For the text-containing cell, return its midpoint in [x, y] coordinate format. 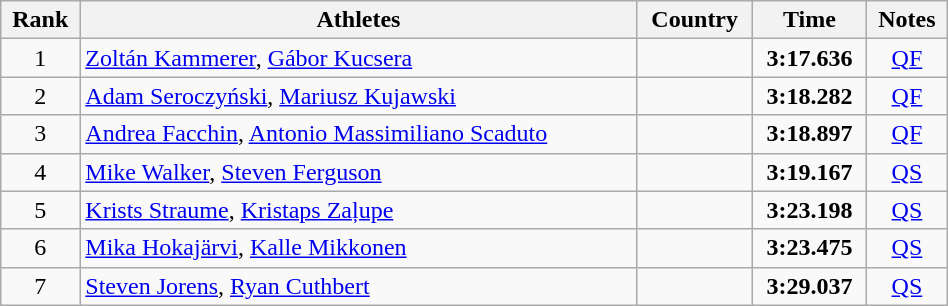
1 [40, 58]
Adam Seroczyński, Mariusz Kujawski [358, 96]
Andrea Facchin, Antonio Massimiliano Scaduto [358, 134]
Mike Walker, Steven Ferguson [358, 172]
3:23.475 [809, 248]
3:23.198 [809, 210]
3:29.037 [809, 286]
Country [694, 20]
4 [40, 172]
Athletes [358, 20]
3:18.897 [809, 134]
Steven Jorens, Ryan Cuthbert [358, 286]
3 [40, 134]
Time [809, 20]
Notes [908, 20]
Zoltán Kammerer, Gábor Kucsera [358, 58]
Mika Hokajärvi, Kalle Mikkonen [358, 248]
5 [40, 210]
3:17.636 [809, 58]
3:18.282 [809, 96]
7 [40, 286]
3:19.167 [809, 172]
Krists Straume, Kristaps Zaļupe [358, 210]
2 [40, 96]
Rank [40, 20]
6 [40, 248]
